For the text-containing cell, return its midpoint in [X, Y] coordinate format. 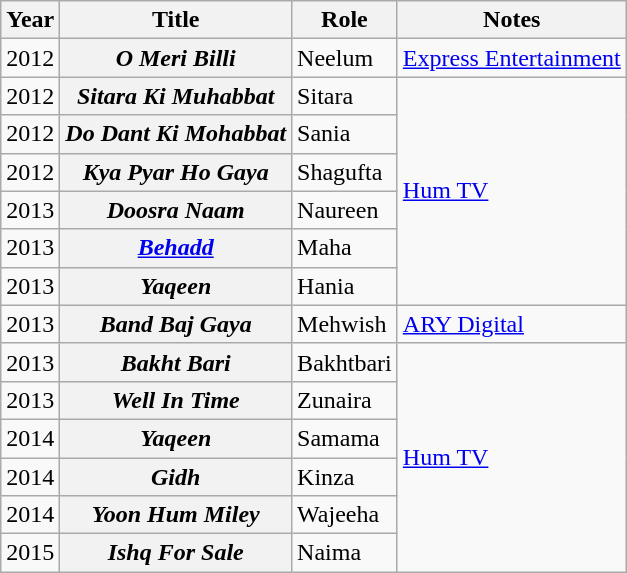
Sitara Ki Muhabbat [176, 96]
Maha [345, 248]
2015 [30, 553]
ARY Digital [512, 324]
Do Dant Ki Mohabbat [176, 134]
Ishq For Sale [176, 553]
Neelum [345, 58]
Bakht Bari [176, 362]
Hania [345, 286]
Behadd [176, 248]
Naureen [345, 210]
Sania [345, 134]
Express Entertainment [512, 58]
Sitara [345, 96]
Well In Time [176, 400]
Notes [512, 20]
Bakhtbari [345, 362]
Samama [345, 438]
Kinza [345, 477]
Naima [345, 553]
Title [176, 20]
Yoon Hum Miley [176, 515]
Mehwish [345, 324]
Doosra Naam [176, 210]
Role [345, 20]
O Meri Billi [176, 58]
Band Baj Gaya [176, 324]
Wajeeha [345, 515]
Gidh [176, 477]
Year [30, 20]
Zunaira [345, 400]
Shagufta [345, 172]
Kya Pyar Ho Gaya [176, 172]
